Pinpoint the cell where the given text exists, returning its [X, Y] midpoint coordinate. 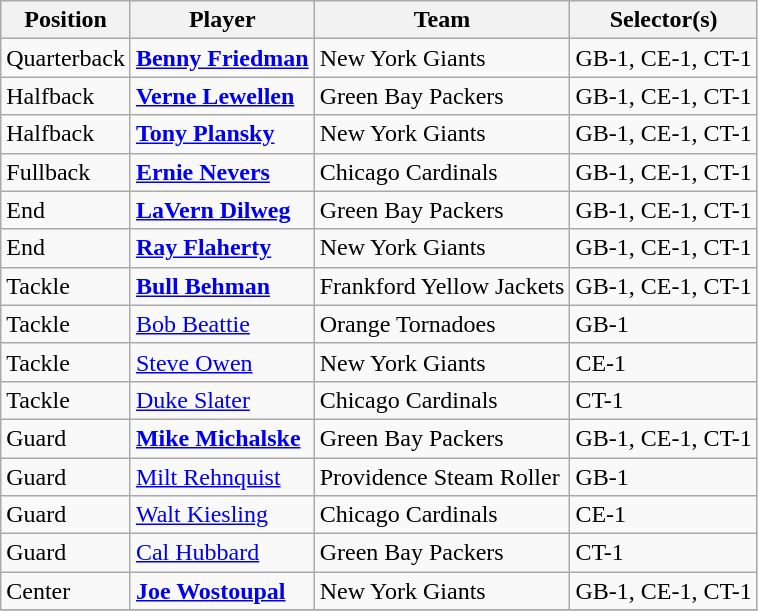
Ernie Nevers [222, 172]
Verne Lewellen [222, 96]
Joe Wostoupal [222, 591]
Orange Tornadoes [442, 324]
Ray Flaherty [222, 248]
Tony Plansky [222, 134]
Duke Slater [222, 400]
Benny Friedman [222, 58]
Center [66, 591]
Player [222, 20]
Cal Hubbard [222, 553]
Steve Owen [222, 362]
Team [442, 20]
Selector(s) [664, 20]
Frankford Yellow Jackets [442, 286]
Walt Kiesling [222, 515]
Providence Steam Roller [442, 477]
LaVern Dilweg [222, 210]
Quarterback [66, 58]
Mike Michalske [222, 438]
Bull Behman [222, 286]
Position [66, 20]
Milt Rehnquist [222, 477]
Bob Beattie [222, 324]
Fullback [66, 172]
